Search for the cell housing the specified text and yield its (X, Y) center coordinate. 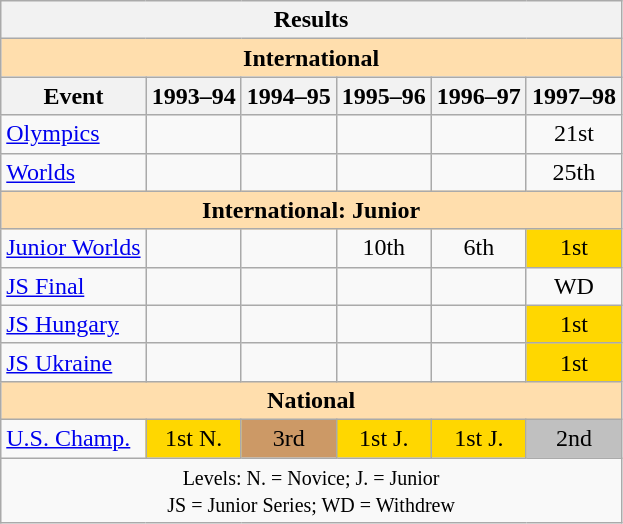
1996–97 (478, 96)
Junior Worlds (74, 248)
25th (574, 172)
1997–98 (574, 96)
JS Final (74, 286)
Levels: N. = Novice; J. = Junior JS = Junior Series; WD = Withdrew (312, 490)
1994–95 (288, 96)
International (312, 58)
Worlds (74, 172)
JS Hungary (74, 324)
Olympics (74, 134)
JS Ukraine (74, 362)
2nd (574, 438)
1st N. (194, 438)
U.S. Champ. (74, 438)
WD (574, 286)
Results (312, 20)
1993–94 (194, 96)
Event (74, 96)
10th (384, 248)
21st (574, 134)
National (312, 400)
International: Junior (312, 210)
3rd (288, 438)
6th (478, 248)
1995–96 (384, 96)
